Provide the (x, y) coordinate of the cell's center where the given text is located.  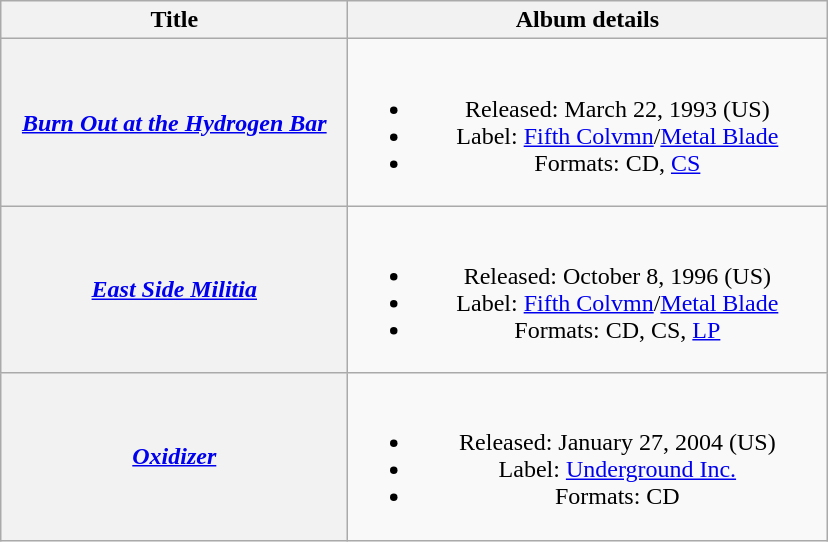
Released: October 8, 1996 (US)Label: Fifth Colvmn/Metal BladeFormats: CD, CS, LP (588, 290)
Oxidizer (174, 456)
East Side Militia (174, 290)
Released: January 27, 2004 (US)Label: Underground Inc.Formats: CD (588, 456)
Burn Out at the Hydrogen Bar (174, 122)
Album details (588, 20)
Title (174, 20)
Released: March 22, 1993 (US)Label: Fifth Colvmn/Metal BladeFormats: CD, CS (588, 122)
